Identify which cell holds the provided text, then report its [X, Y] central coordinate. 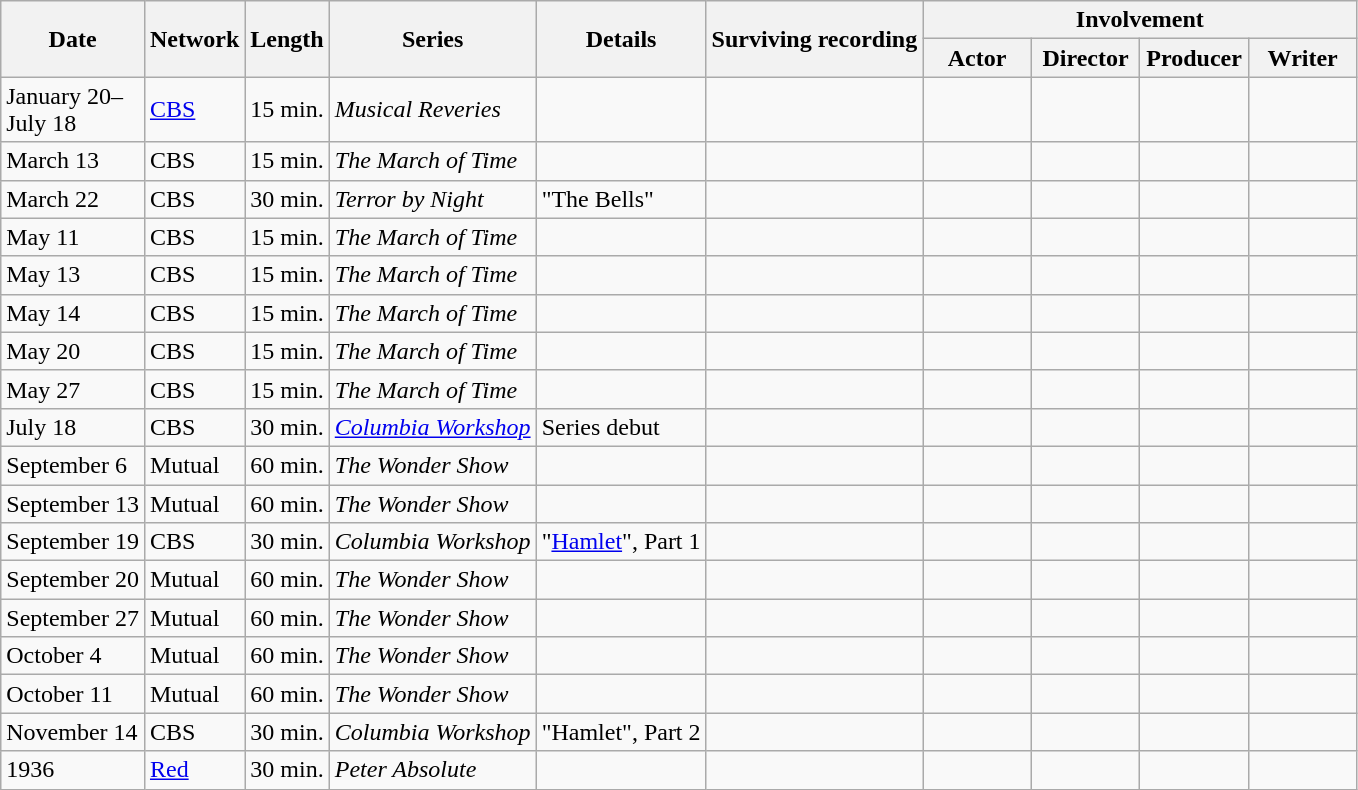
May 14 [73, 313]
September 6 [73, 465]
May 20 [73, 351]
October 11 [73, 694]
"The Bells" [621, 199]
October 4 [73, 656]
Series [432, 39]
Network [194, 39]
Surviving recording [814, 39]
Involvement [1140, 20]
May 11 [73, 237]
Musical Reveries [432, 110]
January 20–July 18 [73, 110]
November 14 [73, 732]
1936 [73, 770]
Producer [1194, 58]
Red [194, 770]
May 13 [73, 275]
September 19 [73, 542]
Director [1086, 58]
Date [73, 39]
September 20 [73, 580]
July 18 [73, 427]
"Hamlet", Part 1 [621, 542]
May 27 [73, 389]
Peter Absolute [432, 770]
Series debut [621, 427]
September 13 [73, 503]
Writer [1302, 58]
Details [621, 39]
September 27 [73, 618]
Length [287, 39]
March 22 [73, 199]
March 13 [73, 161]
"Hamlet", Part 2 [621, 732]
Terror by Night [432, 199]
Actor [978, 58]
